From the cell containing the given text, extract its center point as [x, y] coordinate. 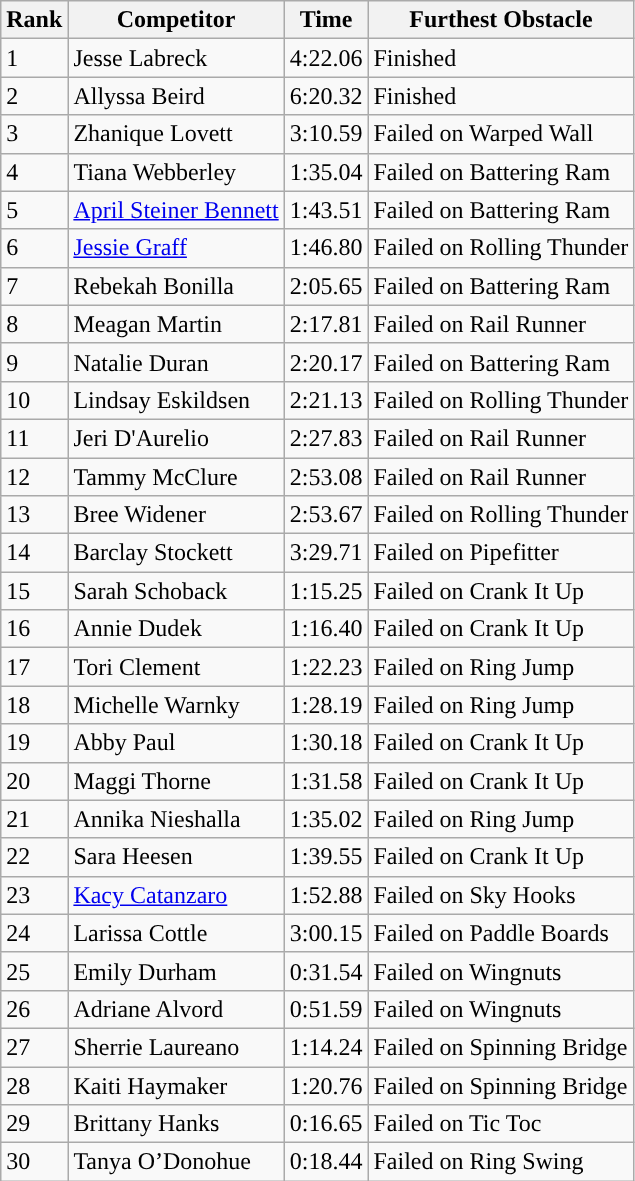
Rank [34, 20]
4:22.06 [326, 58]
2:53.08 [326, 477]
2:53.67 [326, 515]
28 [34, 1085]
Kaiti Haymaker [176, 1085]
26 [34, 1009]
Abby Paul [176, 743]
1:39.55 [326, 857]
2:27.83 [326, 438]
2:17.81 [326, 324]
April Steiner Bennett [176, 210]
4 [34, 172]
5 [34, 210]
Adriane Alvord [176, 1009]
Jessie Graff [176, 248]
2:05.65 [326, 286]
1:30.18 [326, 743]
Failed on Tic Toc [501, 1124]
0:31.54 [326, 971]
16 [34, 629]
21 [34, 819]
1:43.51 [326, 210]
2:21.13 [326, 400]
30 [34, 1162]
Failed on Pipefitter [501, 553]
6 [34, 248]
24 [34, 933]
11 [34, 438]
18 [34, 705]
1:28.19 [326, 705]
13 [34, 515]
Bree Widener [176, 515]
3:29.71 [326, 553]
Zhanique Lovett [176, 134]
25 [34, 971]
Failed on Paddle Boards [501, 933]
Failed on Ring Swing [501, 1162]
27 [34, 1047]
1:15.25 [326, 591]
Tiana Webberley [176, 172]
1:16.40 [326, 629]
Failed on Sky Hooks [501, 895]
Furthest Obstacle [501, 20]
Time [326, 20]
0:18.44 [326, 1162]
1 [34, 58]
1:35.04 [326, 172]
10 [34, 400]
1:20.76 [326, 1085]
3 [34, 134]
Brittany Hanks [176, 1124]
Maggi Thorne [176, 781]
14 [34, 553]
1:52.88 [326, 895]
2 [34, 96]
Tanya O’Donohue [176, 1162]
Sara Heesen [176, 857]
3:10.59 [326, 134]
1:46.80 [326, 248]
Barclay Stockett [176, 553]
Sherrie Laureano [176, 1047]
9 [34, 362]
Meagan Martin [176, 324]
Emily Durham [176, 971]
Natalie Duran [176, 362]
2:20.17 [326, 362]
Sarah Schoback [176, 591]
6:20.32 [326, 96]
12 [34, 477]
Tori Clement [176, 667]
Michelle Warnky [176, 705]
Rebekah Bonilla [176, 286]
1:22.23 [326, 667]
Kacy Catanzaro [176, 895]
Lindsay Eskildsen [176, 400]
Failed on Warped Wall [501, 134]
Larissa Cottle [176, 933]
0:16.65 [326, 1124]
8 [34, 324]
20 [34, 781]
Tammy McClure [176, 477]
23 [34, 895]
17 [34, 667]
Jesse Labreck [176, 58]
3:00.15 [326, 933]
22 [34, 857]
Competitor [176, 20]
19 [34, 743]
1:14.24 [326, 1047]
Annika Nieshalla [176, 819]
0:51.59 [326, 1009]
Annie Dudek [176, 629]
Allyssa Beird [176, 96]
1:35.02 [326, 819]
29 [34, 1124]
1:31.58 [326, 781]
15 [34, 591]
7 [34, 286]
Jeri D'Aurelio [176, 438]
